Locate the cell with the specified text and output its (X, Y) center coordinate. 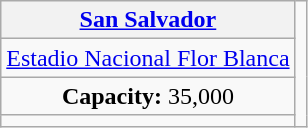
Capacity: 35,000 (148, 96)
Estadio Nacional Flor Blanca (148, 58)
San Salvador (148, 20)
